Identify which cell holds the provided text, then report its (x, y) central coordinate. 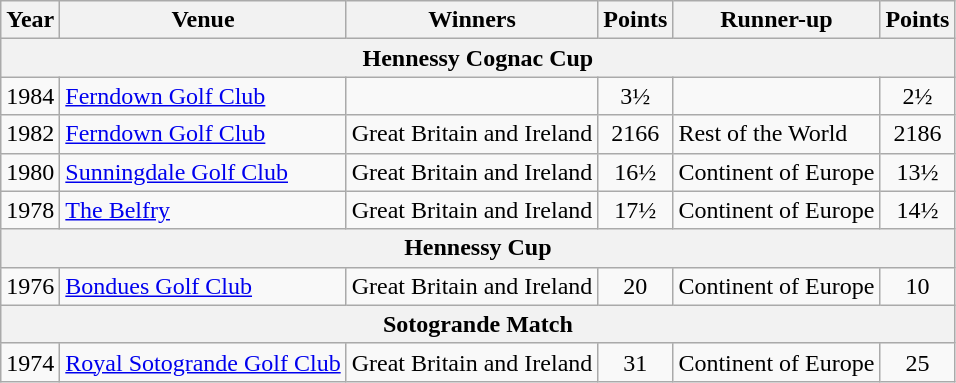
Sunningdale Golf Club (203, 172)
1978 (30, 210)
The Belfry (203, 210)
1974 (30, 362)
Sotogrande Match (478, 324)
Hennessy Cup (478, 248)
3½ (636, 96)
14½ (918, 210)
Royal Sotogrande Golf Club (203, 362)
Hennessy Cognac Cup (478, 58)
Rest of the World (776, 134)
Runner-up (776, 20)
1980 (30, 172)
Year (30, 20)
Winners (472, 20)
31 (636, 362)
Bondues Golf Club (203, 286)
1976 (30, 286)
17½ (636, 210)
1984 (30, 96)
2½ (918, 96)
16½ (636, 172)
2186 (918, 134)
1982 (30, 134)
13½ (918, 172)
20 (636, 286)
2166 (636, 134)
Venue (203, 20)
25 (918, 362)
10 (918, 286)
